Return (X, Y) of the center of cell containing provided text 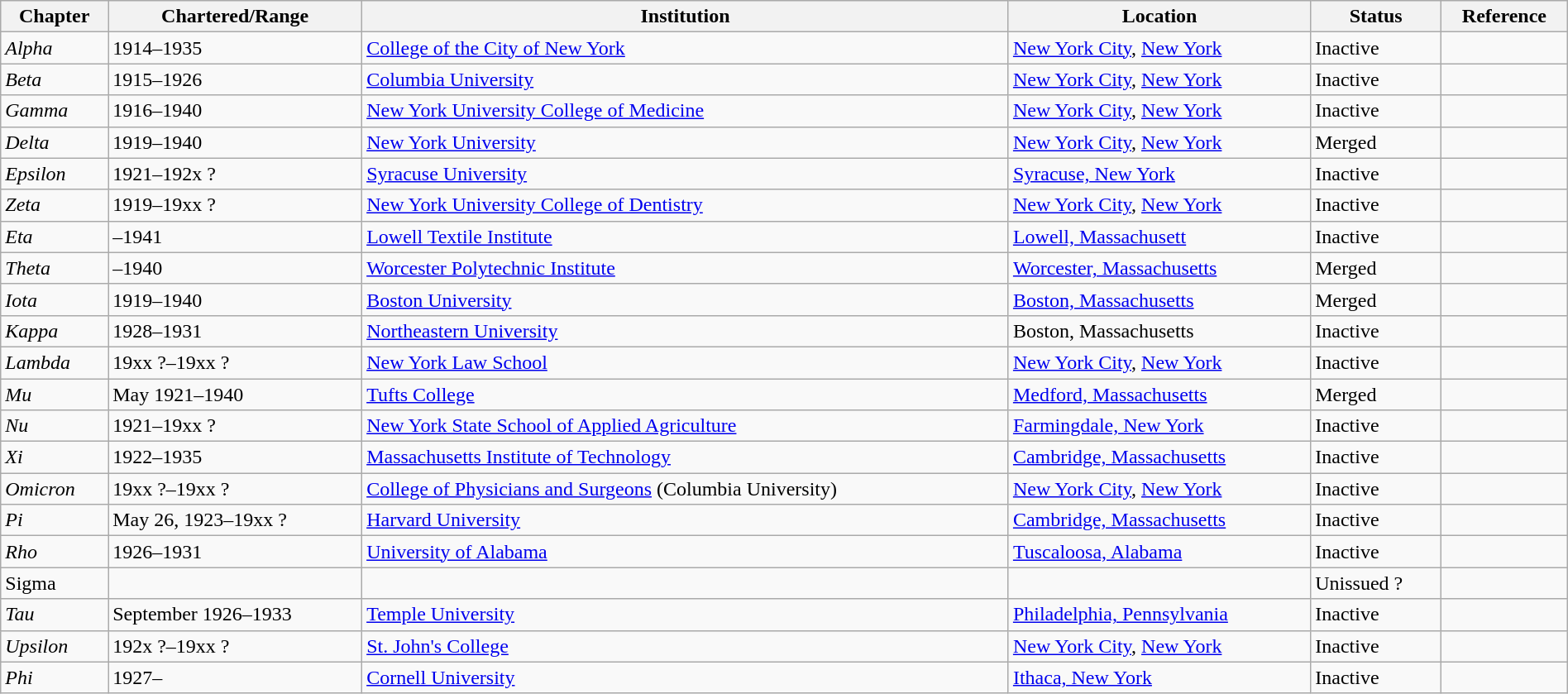
University of Alabama (686, 552)
1926–1931 (235, 552)
Philadelphia, Pennsylvania (1159, 615)
Rho (55, 552)
Columbia University (686, 79)
Status (1376, 17)
1919–19xx ? (235, 205)
Omicron (55, 489)
1914–1935 (235, 48)
New York University (686, 142)
Syracuse, New York (1159, 174)
Syracuse University (686, 174)
1922–1935 (235, 457)
New York State School of Applied Agriculture (686, 426)
New York University College of Medicine (686, 111)
Phi (55, 677)
Northeastern University (686, 331)
Epsilon (55, 174)
Kappa (55, 331)
–1941 (235, 237)
Ithaca, New York (1159, 677)
Medford, Massachusetts (1159, 395)
Harvard University (686, 520)
Zeta (55, 205)
Lowell Textile Institute (686, 237)
Cornell University (686, 677)
Lambda (55, 362)
Tau (55, 615)
Alpha (55, 48)
Chartered/Range (235, 17)
September 1926–1933 (235, 615)
Worcester, Massachusetts (1159, 268)
1916–1940 (235, 111)
New York Law School (686, 362)
192x ?–19xx ? (235, 646)
Upsilon (55, 646)
Tuscaloosa, Alabama (1159, 552)
Delta (55, 142)
Institution (686, 17)
Lowell, Massachusett (1159, 237)
1921–19xx ? (235, 426)
Tufts College (686, 395)
Theta (55, 268)
Nu (55, 426)
Reference (1505, 17)
College of the City of New York (686, 48)
1928–1931 (235, 331)
–1940 (235, 268)
1915–1926 (235, 79)
1921–192x ? (235, 174)
New York University College of Dentistry (686, 205)
Location (1159, 17)
Worcester Polytechnic Institute (686, 268)
Pi (55, 520)
Beta (55, 79)
Gamma (55, 111)
St. John's College (686, 646)
1927– (235, 677)
College of Physicians and Surgeons (Columbia University) (686, 489)
Mu (55, 395)
Eta (55, 237)
Farmingdale, New York (1159, 426)
Xi (55, 457)
May 26, 1923–19xx ? (235, 520)
Boston University (686, 299)
Iota (55, 299)
May 1921–1940 (235, 395)
Sigma (55, 583)
Temple University (686, 615)
Massachusetts Institute of Technology (686, 457)
Unissued ? (1376, 583)
Chapter (55, 17)
